Pinpoint the cell where the given text exists, returning its (x, y) midpoint coordinate. 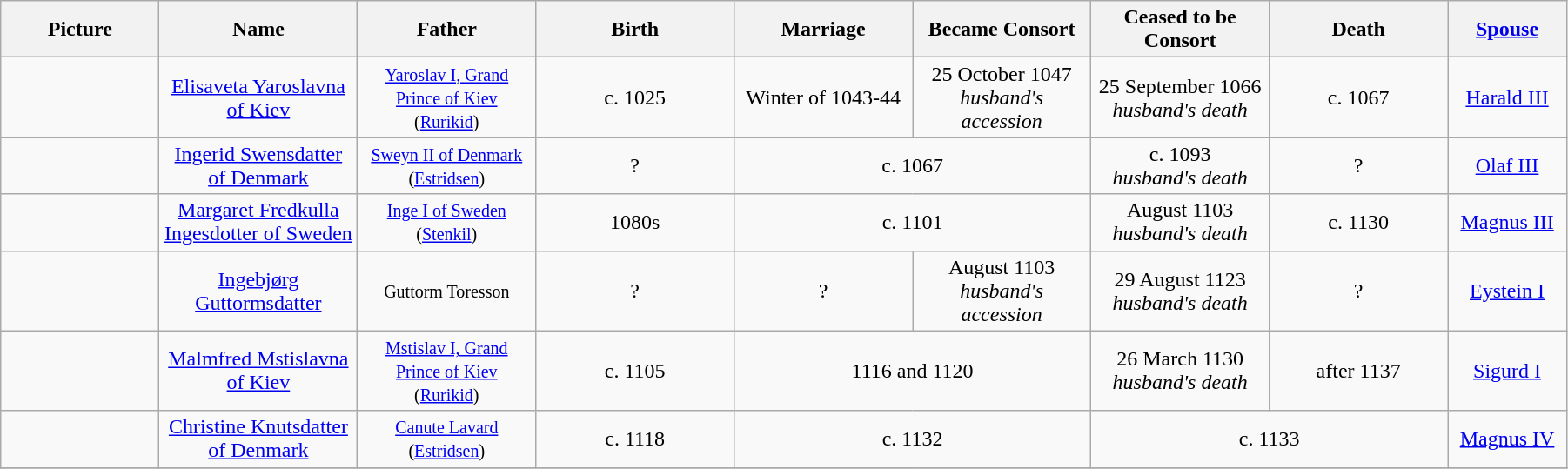
Picture (80, 30)
Malmfred Mstislavna of Kiev (258, 371)
Margaret Fredkulla Ingesdotter of Sweden (258, 223)
August 1103husband's death (1180, 223)
Ceased to be Consort (1180, 30)
Birth (635, 30)
Name (258, 30)
c. 1101 (913, 223)
Eystein I (1507, 291)
Ingebjørg Guttormsdatter (258, 291)
Harald III (1507, 97)
Canute Lavard(Estridsen) (447, 439)
after 1137 (1359, 371)
29 August 1123husband's death (1180, 291)
Sigurd I (1507, 371)
Father (447, 30)
Sweyn II of Denmark(Estridsen) (447, 165)
Elisaveta Yaroslavna of Kiev (258, 97)
Yaroslav I, Grand Prince of Kiev(Rurikid) (447, 97)
Olaf III (1507, 165)
Inge I of Sweden(Stenkil) (447, 223)
1116 and 1120 (913, 371)
Became Consort (1002, 30)
Spouse (1507, 30)
c. 1133 (1270, 439)
Marriage (823, 30)
c. 1105 (635, 371)
Magnus IV (1507, 439)
c. 1130 (1359, 223)
c. 1132 (913, 439)
25 September 1066husband's death (1180, 97)
Winter of 1043-44 (823, 97)
26 March 1130husband's death (1180, 371)
Magnus III (1507, 223)
Ingerid Swensdatter of Denmark (258, 165)
c. 1025 (635, 97)
c. 1093husband's death (1180, 165)
Mstislav I, Grand Prince of Kiev(Rurikid) (447, 371)
Christine Knutsdatter of Denmark (258, 439)
1080s (635, 223)
August 1103husband's accession (1002, 291)
25 October 1047husband's accession (1002, 97)
c. 1118 (635, 439)
Guttorm Toresson (447, 291)
Death (1359, 30)
